For the text-containing cell, return its midpoint in (X, Y) coordinate format. 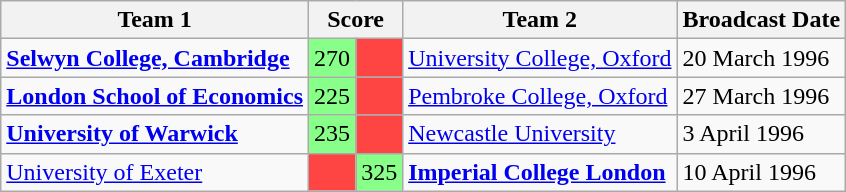
20 March 1996 (762, 58)
3 April 1996 (762, 134)
Team 1 (155, 20)
Imperial College London (540, 172)
235 (332, 134)
Team 2 (540, 20)
27 March 1996 (762, 96)
University of Warwick (155, 134)
Newcastle University (540, 134)
London School of Economics (155, 96)
University of Exeter (155, 172)
Score (356, 20)
225 (332, 96)
270 (332, 58)
University College, Oxford (540, 58)
Broadcast Date (762, 20)
Selwyn College, Cambridge (155, 58)
325 (380, 172)
10 April 1996 (762, 172)
Pembroke College, Oxford (540, 96)
